Search for the cell housing the specified text and yield its (x, y) center coordinate. 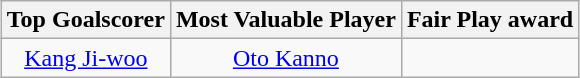
Top Goalscorer (86, 20)
Most Valuable Player (286, 20)
Fair Play award (490, 20)
Kang Ji-woo (86, 58)
Oto Kanno (286, 58)
